For the text-containing cell, return its midpoint in (x, y) coordinate format. 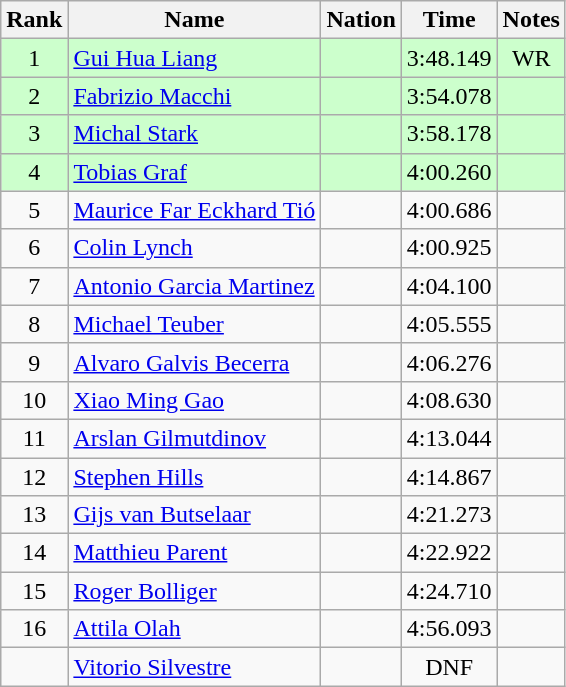
Matthieu Parent (194, 553)
13 (34, 515)
Name (194, 20)
Michal Stark (194, 134)
8 (34, 324)
11 (34, 438)
2 (34, 96)
Time (449, 20)
4:00.925 (449, 248)
16 (34, 629)
3:48.149 (449, 58)
6 (34, 248)
4:06.276 (449, 362)
4:22.922 (449, 553)
4:21.273 (449, 515)
Roger Bolliger (194, 591)
4:24.710 (449, 591)
Nation (361, 20)
10 (34, 400)
Xiao Ming Gao (194, 400)
14 (34, 553)
4:14.867 (449, 477)
4:13.044 (449, 438)
7 (34, 286)
4:56.093 (449, 629)
Notes (531, 20)
12 (34, 477)
Vitorio Silvestre (194, 667)
15 (34, 591)
3 (34, 134)
Fabrizio Macchi (194, 96)
Gui Hua Liang (194, 58)
Tobias Graf (194, 172)
4:00.686 (449, 210)
Michael Teuber (194, 324)
Arslan Gilmutdinov (194, 438)
Attila Olah (194, 629)
Rank (34, 20)
Maurice Far Eckhard Tió (194, 210)
5 (34, 210)
3:58.178 (449, 134)
Alvaro Galvis Becerra (194, 362)
9 (34, 362)
Antonio Garcia Martinez (194, 286)
4:04.100 (449, 286)
4:00.260 (449, 172)
1 (34, 58)
Colin Lynch (194, 248)
4:05.555 (449, 324)
4 (34, 172)
DNF (449, 667)
3:54.078 (449, 96)
Stephen Hills (194, 477)
Gijs van Butselaar (194, 515)
4:08.630 (449, 400)
WR (531, 58)
